Provide the (X, Y) coordinate of the cell's center where the given text is located.  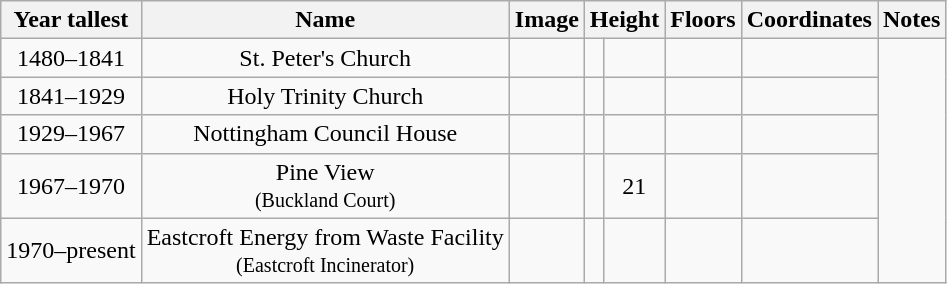
Pine View(Buckland Court) (325, 186)
21 (634, 186)
Year tallest (71, 20)
Coordinates (809, 20)
1929–1967 (71, 134)
Image (546, 20)
1841–1929 (71, 96)
Height (624, 20)
1970–present (71, 250)
Notes (912, 20)
1967–1970 (71, 186)
1480–1841 (71, 58)
Eastcroft Energy from Waste Facility(Eastcroft Incinerator) (325, 250)
Name (325, 20)
St. Peter's Church (325, 58)
Nottingham Council House (325, 134)
Holy Trinity Church (325, 96)
Floors (703, 20)
